Determine the [X, Y] coordinate at the center of the cell enclosing the given text.  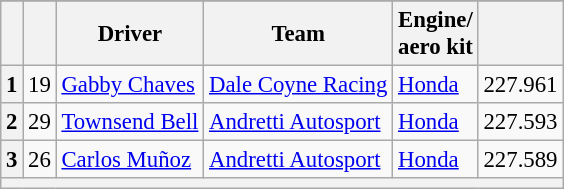
3 [12, 160]
227.961 [520, 85]
19 [40, 85]
1 [12, 85]
227.593 [520, 122]
Gabby Chaves [130, 85]
Carlos Muñoz [130, 160]
227.589 [520, 160]
2 [12, 122]
Engine/aero kit [436, 34]
29 [40, 122]
Townsend Bell [130, 122]
Dale Coyne Racing [298, 85]
26 [40, 160]
Team [298, 34]
Driver [130, 34]
